Detect which cell encompasses the target text, then output its [x, y] center coordinate. 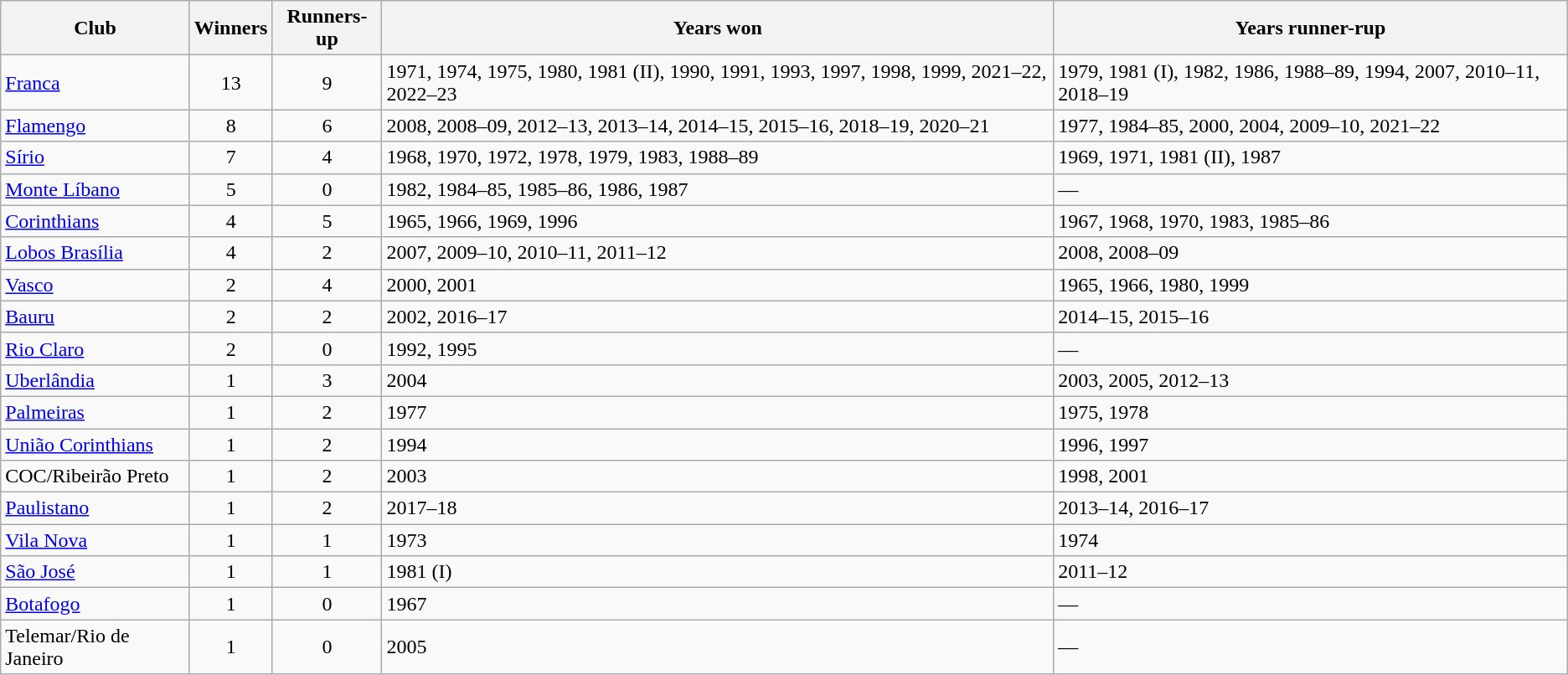
3 [327, 380]
Palmeiras [95, 412]
2011–12 [1311, 572]
1981 (I) [718, 572]
2000, 2001 [718, 285]
1969, 1971, 1981 (II), 1987 [1311, 157]
2014–15, 2015–16 [1311, 317]
1971, 1974, 1975, 1980, 1981 (II), 1990, 1991, 1993, 1997, 1998, 1999, 2021–22, 2022–23 [718, 82]
1992, 1995 [718, 348]
União Corinthians [95, 445]
COC/Ribeirão Preto [95, 477]
1967, 1968, 1970, 1983, 1985–86 [1311, 221]
1968, 1970, 1972, 1978, 1979, 1983, 1988–89 [718, 157]
2003, 2005, 2012–13 [1311, 380]
Botafogo [95, 604]
1996, 1997 [1311, 445]
Telemar/Rio de Janeiro [95, 647]
Vasco [95, 285]
1982, 1984–85, 1985–86, 1986, 1987 [718, 189]
2003 [718, 477]
Flamengo [95, 126]
Bauru [95, 317]
São José [95, 572]
2008, 2008–09 [1311, 253]
2013–14, 2016–17 [1311, 508]
1979, 1981 (I), 1982, 1986, 1988–89, 1994, 2007, 2010–11, 2018–19 [1311, 82]
1998, 2001 [1311, 477]
2005 [718, 647]
Years won [718, 28]
2002, 2016–17 [718, 317]
Years runner-rup [1311, 28]
6 [327, 126]
1975, 1978 [1311, 412]
Vila Nova [95, 540]
1965, 1966, 1969, 1996 [718, 221]
Corinthians [95, 221]
1994 [718, 445]
Uberlândia [95, 380]
Club [95, 28]
13 [231, 82]
1974 [1311, 540]
2017–18 [718, 508]
7 [231, 157]
Rio Claro [95, 348]
8 [231, 126]
1977 [718, 412]
Winners [231, 28]
1965, 1966, 1980, 1999 [1311, 285]
1967 [718, 604]
1977, 1984–85, 2000, 2004, 2009–10, 2021–22 [1311, 126]
Sírio [95, 157]
2004 [718, 380]
Paulistano [95, 508]
2007, 2009–10, 2010–11, 2011–12 [718, 253]
2008, 2008–09, 2012–13, 2013–14, 2014–15, 2015–16, 2018–19, 2020–21 [718, 126]
Runners-up [327, 28]
9 [327, 82]
Lobos Brasília [95, 253]
Franca [95, 82]
1973 [718, 540]
Monte Líbano [95, 189]
